Return (x, y) of the center of cell containing provided text 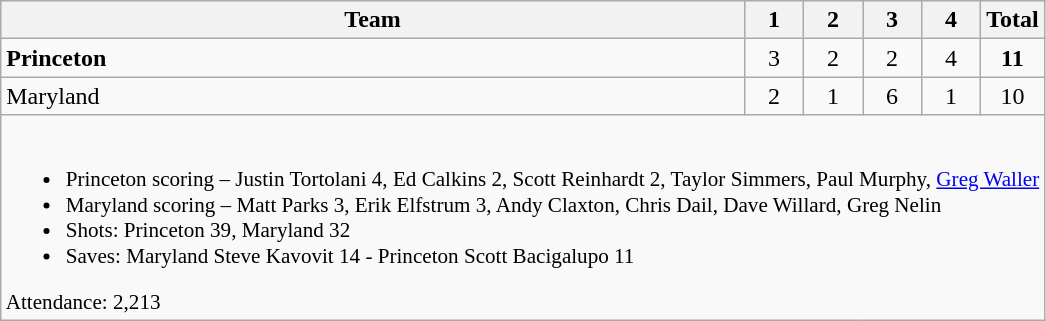
Total (1013, 20)
6 (892, 96)
10 (1013, 96)
Princeton (373, 58)
11 (1013, 58)
Maryland (373, 96)
Team (373, 20)
